Find where the given text appears and provide that cell's center as [x, y] coordinate. 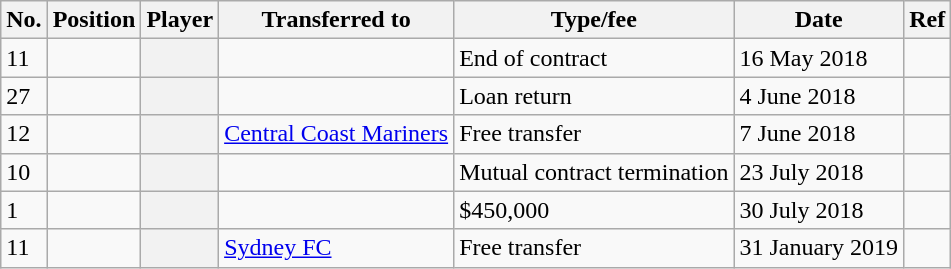
31 January 2019 [819, 248]
23 July 2018 [819, 172]
4 June 2018 [819, 96]
Position [94, 20]
7 June 2018 [819, 134]
Mutual contract termination [594, 172]
Player [180, 20]
10 [24, 172]
12 [24, 134]
Date [819, 20]
Loan return [594, 96]
27 [24, 96]
Central Coast Mariners [336, 134]
1 [24, 210]
16 May 2018 [819, 58]
End of contract [594, 58]
30 July 2018 [819, 210]
No. [24, 20]
Type/fee [594, 20]
Ref [928, 20]
$450,000 [594, 210]
Sydney FC [336, 248]
Transferred to [336, 20]
